Return the [x, y] coordinate for the center point of the cell that contains the specified text.  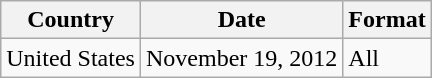
All [387, 58]
Date [241, 20]
November 19, 2012 [241, 58]
United States [71, 58]
Country [71, 20]
Format [387, 20]
